From the cell containing the given text, extract its center point as [x, y] coordinate. 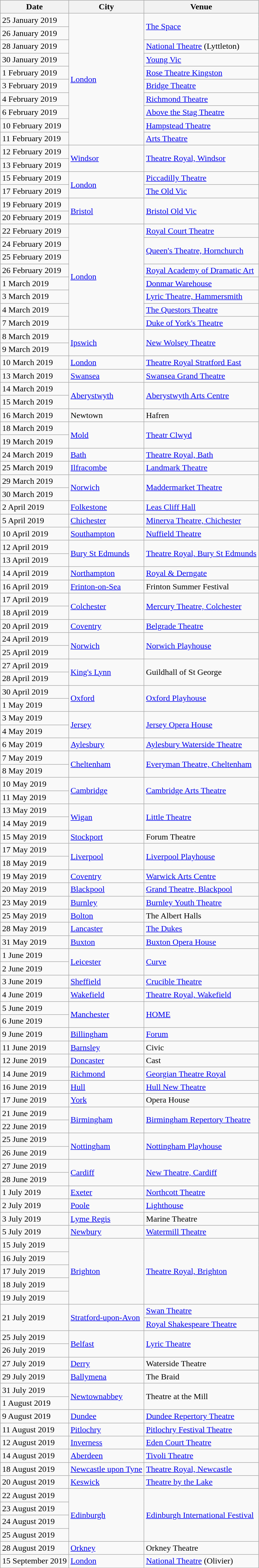
The Albert Halls [201, 916]
18 May 2019 [35, 863]
30 April 2019 [35, 692]
Nottingham [106, 1146]
Theatre by the Lake [201, 1482]
25 January 2019 [35, 20]
Leas Cliff Hall [201, 507]
14 May 2019 [35, 824]
Richmond Theatre [201, 99]
29 July 2019 [35, 1377]
Eden Court Theatre [201, 1443]
10 March 2019 [35, 362]
Curve [201, 962]
Barnsley [106, 1048]
Marine Theatre [201, 1218]
Buxton Opera House [201, 942]
18 July 2019 [35, 1285]
25 August 2019 [35, 1535]
14 April 2019 [35, 573]
Young Vic [201, 60]
Belgrade Theatre [201, 626]
12 August 2019 [35, 1443]
Oxford [106, 698]
17 May 2019 [35, 850]
The Braid [201, 1377]
Cheltenham [106, 764]
16 April 2019 [35, 587]
31 July 2019 [35, 1390]
9 June 2019 [35, 1034]
Lyric Theatre, Hammersmith [201, 297]
Theatre at the Mill [201, 1396]
Bridge Theatre [201, 86]
Ballymena [106, 1377]
Theatre Royal, Wakefield [201, 995]
Waterside Theatre [201, 1363]
17 June 2019 [35, 1100]
26 June 2019 [35, 1153]
10 February 2019 [35, 125]
Duke of York's Theatre [201, 323]
Newtown [106, 415]
Queen's Theatre, Hornchurch [201, 251]
3 March 2019 [35, 297]
The Space [201, 27]
25 February 2019 [35, 257]
Wigan [106, 817]
25 April 2019 [35, 652]
Crucible Theatre [201, 981]
5 April 2019 [35, 520]
2 July 2019 [35, 1205]
Grand Theatre, Blackpool [201, 889]
Burnley Youth Theatre [201, 903]
6 June 2019 [35, 1021]
13 February 2019 [35, 165]
Little Theatre [201, 817]
Warwick Arts Centre [201, 876]
1 June 2019 [35, 955]
20 May 2019 [35, 889]
Chichester [106, 520]
22 June 2019 [35, 1126]
Swansea [106, 375]
23 May 2019 [35, 903]
Hull New Theatre [201, 1087]
New Theatre, Cardiff [201, 1172]
5 June 2019 [35, 1008]
3 July 2019 [35, 1218]
Windsor [106, 158]
11 August 2019 [35, 1430]
Forum [201, 1034]
Lighthouse [201, 1205]
4 June 2019 [35, 995]
Nottingham Playhouse [201, 1146]
Bath [106, 455]
Billingham [106, 1034]
Liverpool [106, 856]
Royal Shakespeare Theatre [201, 1324]
The Old Vic [201, 191]
Dundee [106, 1416]
15 May 2019 [35, 837]
3 May 2019 [35, 718]
Arts Theatre [201, 138]
15 September 2019 [35, 1561]
25 July 2019 [35, 1337]
Sheffield [106, 981]
17 July 2019 [35, 1271]
24 August 2019 [35, 1522]
Brighton [106, 1271]
Inverness [106, 1443]
2 April 2019 [35, 507]
13 April 2019 [35, 560]
Cardiff [106, 1172]
Cast [201, 1061]
11 February 2019 [35, 138]
Liverpool Playhouse [201, 856]
Theatre Royal, Brighton [201, 1271]
16 July 2019 [35, 1258]
2 June 2019 [35, 968]
9 March 2019 [35, 349]
King's Lynn [106, 672]
Oxford Playhouse [201, 698]
Theatre Royal Stratford East [201, 362]
4 May 2019 [35, 731]
Newbury [106, 1232]
10 April 2019 [35, 534]
1 February 2019 [35, 73]
Tivoli Theatre [201, 1456]
22 February 2019 [35, 231]
30 January 2019 [35, 60]
Venue [201, 7]
29 March 2019 [35, 481]
27 June 2019 [35, 1166]
19 February 2019 [35, 205]
Maddermarket Theatre [201, 488]
28 January 2019 [35, 46]
Swan Theatre [201, 1311]
Belfast [106, 1344]
14 August 2019 [35, 1456]
Manchester [106, 1015]
Bristol Old Vic [201, 211]
21 July 2019 [35, 1317]
Bury St Edmunds [106, 553]
Frinton Summer Festival [201, 587]
Orkney [106, 1548]
Hampstead Theatre [201, 125]
17 April 2019 [35, 600]
Blackpool [106, 889]
25 June 2019 [35, 1140]
1 August 2019 [35, 1403]
Donmar Warehouse [201, 283]
Exeter [106, 1192]
26 January 2019 [35, 33]
Norwich Playhouse [201, 646]
Frinton-on-Sea [106, 587]
24 April 2019 [35, 639]
Swansea Grand Theatre [201, 375]
12 February 2019 [35, 152]
Doncaster [106, 1061]
1 May 2019 [35, 705]
National Theatre (Olivier) [201, 1561]
3 June 2019 [35, 981]
18 August 2019 [35, 1469]
18 April 2019 [35, 613]
28 August 2019 [35, 1548]
Mercury Theatre, Colchester [201, 606]
27 April 2019 [35, 665]
11 May 2019 [35, 797]
Aberdeen [106, 1456]
Jersey Opera House [201, 725]
Poole [106, 1205]
4 February 2019 [35, 99]
Georgian Theatre Royal [201, 1074]
Bolton [106, 916]
Birmingham [106, 1120]
Lyric Theatre [201, 1344]
City [106, 7]
21 June 2019 [35, 1113]
Theatre Royal, Bury St Edmunds [201, 553]
4 March 2019 [35, 310]
Cambridge [106, 790]
Edinburgh International Festival [201, 1515]
Northcott Theatre [201, 1192]
17 February 2019 [35, 191]
Birmingham Repertory Theatre [201, 1120]
25 March 2019 [35, 468]
7 May 2019 [35, 758]
Bristol [106, 211]
Nuffield Theatre [201, 534]
Opera House [201, 1100]
York [106, 1100]
8 March 2019 [35, 336]
19 March 2019 [35, 442]
Royal Court Theatre [201, 231]
14 June 2019 [35, 1074]
Dundee Repertory Theatre [201, 1416]
Newcastle upon Tyne [106, 1469]
Leicester [106, 962]
16 June 2019 [35, 1087]
Lyme Regis [106, 1218]
20 April 2019 [35, 626]
National Theatre (Lyttleton) [201, 46]
Lancaster [106, 929]
12 June 2019 [35, 1061]
22 August 2019 [35, 1495]
Keswick [106, 1482]
12 April 2019 [35, 547]
Watermill Theatre [201, 1232]
28 May 2019 [35, 929]
Northampton [106, 573]
Piccadilly Theatre [201, 178]
Orkney Theatre [201, 1548]
15 July 2019 [35, 1245]
6 February 2019 [35, 112]
10 May 2019 [35, 784]
1 July 2019 [35, 1192]
Theatre Royal, Bath [201, 455]
26 February 2019 [35, 270]
Ipswich [106, 343]
Derry [106, 1363]
Civic [201, 1048]
Forum Theatre [201, 837]
Stockport [106, 837]
HOME [201, 1015]
26 July 2019 [35, 1350]
11 June 2019 [35, 1048]
Edinburgh [106, 1515]
Colchester [106, 606]
8 May 2019 [35, 771]
16 March 2019 [35, 415]
Guildhall of St George [201, 672]
Hull [106, 1087]
Rose Theatre Kingston [201, 73]
Folkestone [106, 507]
Pitlochry Festival Theatre [201, 1430]
Royal & Derngate [201, 573]
Southampton [106, 534]
20 February 2019 [35, 218]
24 March 2019 [35, 455]
Buxton [106, 942]
Theatre Royal, Windsor [201, 158]
Aberystwyth Arts Centre [201, 396]
28 June 2019 [35, 1179]
30 March 2019 [35, 494]
28 April 2019 [35, 679]
Richmond [106, 1074]
7 March 2019 [35, 323]
14 March 2019 [35, 389]
Date [35, 7]
Burnley [106, 903]
9 August 2019 [35, 1416]
Royal Academy of Dramatic Art [201, 270]
Jersey [106, 725]
5 July 2019 [35, 1232]
13 March 2019 [35, 375]
13 May 2019 [35, 810]
1 March 2019 [35, 283]
20 August 2019 [35, 1482]
New Wolsey Theatre [201, 343]
15 March 2019 [35, 402]
25 May 2019 [35, 916]
Minerva Theatre, Chichester [201, 520]
3 February 2019 [35, 86]
Ilfracombe [106, 468]
Newtownabbey [106, 1396]
Everyman Theatre, Cheltenham [201, 764]
19 May 2019 [35, 876]
Mold [106, 435]
19 July 2019 [35, 1298]
27 July 2019 [35, 1363]
24 February 2019 [35, 244]
Landmark Theatre [201, 468]
Aberystwyth [106, 396]
Wakefield [106, 995]
Pitlochry [106, 1430]
Hafren [201, 415]
The Questors Theatre [201, 310]
23 August 2019 [35, 1508]
The Dukes [201, 929]
Stratford-upon-Avon [106, 1317]
15 February 2019 [35, 178]
31 May 2019 [35, 942]
Above the Stag Theatre [201, 112]
Theatr Clwyd [201, 435]
6 May 2019 [35, 744]
Cambridge Arts Theatre [201, 790]
Theatre Royal, Newcastle [201, 1469]
18 March 2019 [35, 428]
Aylesbury [106, 744]
Aylesbury Waterside Theatre [201, 744]
